Return [X, Y] of the center of cell containing provided text 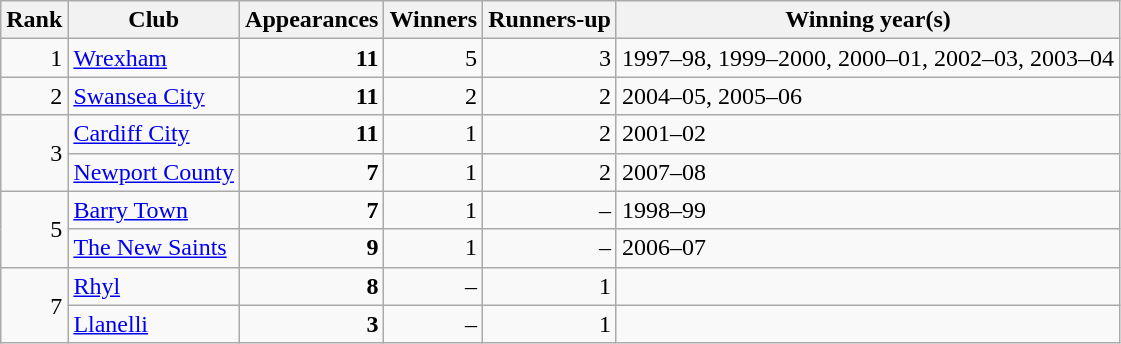
Club [154, 20]
9 [312, 248]
Rank [34, 20]
Winning year(s) [868, 20]
2006–07 [868, 248]
Cardiff City [154, 134]
Runners-up [550, 20]
The New Saints [154, 248]
Llanelli [154, 324]
Wrexham [154, 58]
Barry Town [154, 210]
2007–08 [868, 172]
Newport County [154, 172]
Winners [434, 20]
1998–99 [868, 210]
Rhyl [154, 286]
1997–98, 1999–2000, 2000–01, 2002–03, 2003–04 [868, 58]
Swansea City [154, 96]
2004–05, 2005–06 [868, 96]
2001–02 [868, 134]
Appearances [312, 20]
8 [312, 286]
